Scan for the cell matching the given text and deliver its (X, Y) coordinate at center. 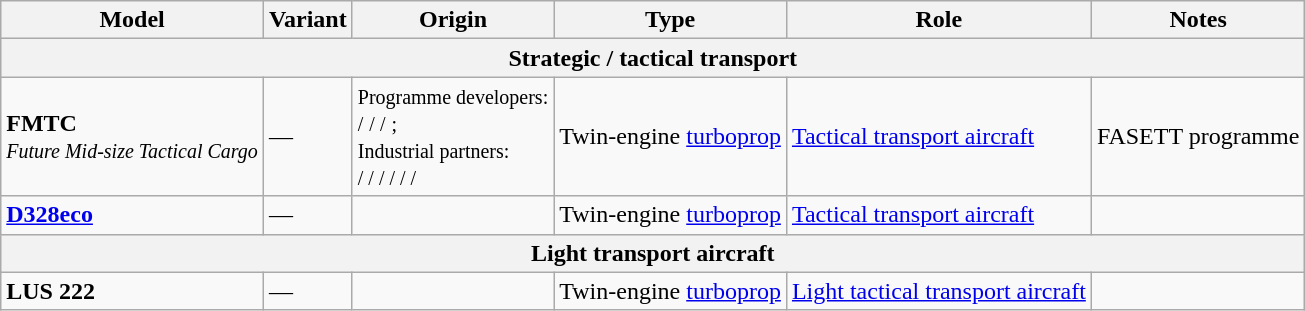
Light transport aircraft (653, 253)
LUS 222 (132, 291)
Programme developers: / / / ;Industrial partners: / / / / / / (452, 136)
Role (938, 20)
Notes (1198, 20)
Variant (308, 20)
FMTCFuture Mid-size Tactical Cargo (132, 136)
D328eco (132, 215)
Origin (452, 20)
FASETT programme (1198, 136)
Strategic / tactical transport (653, 58)
Light tactical transport aircraft (938, 291)
Type (670, 20)
Model (132, 20)
